Provide the (x, y) coordinate of the cell's center where the given text is located.  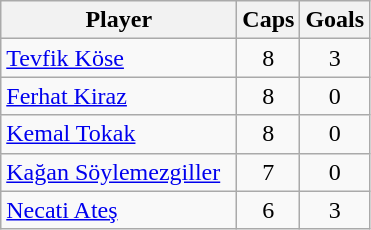
Caps (268, 20)
Player (119, 20)
Ferhat Kiraz (119, 96)
Kağan Söylemezgiller (119, 172)
Goals (335, 20)
Necati Ateş (119, 210)
6 (268, 210)
7 (268, 172)
Tevfik Köse (119, 58)
Kemal Tokak (119, 134)
